Identify which cell holds the provided text, then report its (X, Y) central coordinate. 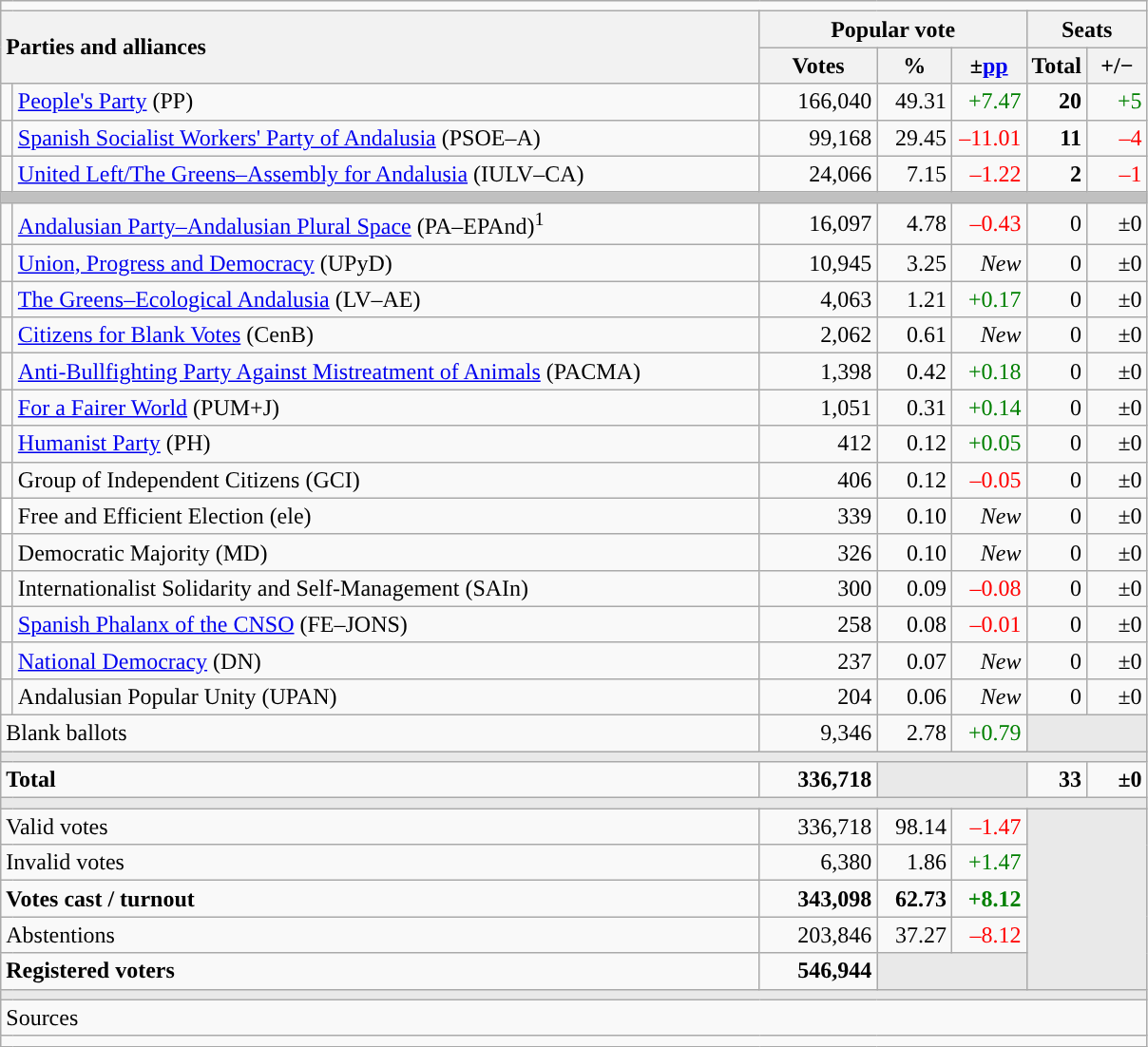
Group of Independent Citizens (GCI) (386, 480)
37.27 (914, 935)
6,380 (818, 863)
Abstentions (380, 935)
–11.01 (988, 138)
166,040 (818, 102)
Registered voters (380, 971)
–0.43 (988, 224)
–0.01 (988, 624)
1,051 (818, 408)
National Democracy (DN) (386, 660)
Andalusian Party–Andalusian Plural Space (PA–EPAnd)1 (386, 224)
326 (818, 552)
4,063 (818, 299)
Humanist Party (PH) (386, 444)
62.73 (914, 899)
9,346 (818, 733)
Spanish Socialist Workers' Party of Andalusia (PSOE–A) (386, 138)
Internationalist Solidarity and Self-Management (SAIn) (386, 588)
+0.05 (988, 444)
20 (1057, 102)
Votes cast / turnout (380, 899)
3.25 (914, 263)
Sources (574, 1018)
0.09 (914, 588)
+7.47 (988, 102)
+0.79 (988, 733)
People's Party (PP) (386, 102)
±pp (988, 66)
Seats (1087, 29)
203,846 (818, 935)
+0.17 (988, 299)
Andalusian Popular Unity (UPAN) (386, 696)
99,168 (818, 138)
33 (1057, 780)
16,097 (818, 224)
0.08 (914, 624)
0.61 (914, 335)
343,098 (818, 899)
1.21 (914, 299)
For a Fairer World (PUM+J) (386, 408)
7.15 (914, 174)
–4 (1118, 138)
406 (818, 480)
Parties and alliances (380, 48)
+1.47 (988, 863)
Popular vote (893, 29)
Valid votes (380, 827)
–1.47 (988, 827)
Anti-Bullfighting Party Against Mistreatment of Animals (PACMA) (386, 371)
Blank ballots (380, 733)
–1 (1118, 174)
2.78 (914, 733)
49.31 (914, 102)
412 (818, 444)
–8.12 (988, 935)
11 (1057, 138)
29.45 (914, 138)
4.78 (914, 224)
–1.22 (988, 174)
+0.18 (988, 371)
+5 (1118, 102)
0.42 (914, 371)
United Left/The Greens–Assembly for Andalusia (IULV–CA) (386, 174)
Citizens for Blank Votes (CenB) (386, 335)
Invalid votes (380, 863)
+/− (1118, 66)
2,062 (818, 335)
258 (818, 624)
10,945 (818, 263)
+8.12 (988, 899)
The Greens–Ecological Andalusia (LV–AE) (386, 299)
% (914, 66)
Votes (818, 66)
Spanish Phalanx of the CNSO (FE–JONS) (386, 624)
1.86 (914, 863)
204 (818, 696)
300 (818, 588)
Democratic Majority (MD) (386, 552)
98.14 (914, 827)
24,066 (818, 174)
2 (1057, 174)
–0.08 (988, 588)
0.31 (914, 408)
+0.14 (988, 408)
339 (818, 516)
546,944 (818, 971)
Union, Progress and Democracy (UPyD) (386, 263)
0.06 (914, 696)
0.07 (914, 660)
–0.05 (988, 480)
Free and Efficient Election (ele) (386, 516)
237 (818, 660)
1,398 (818, 371)
